Capture the cell that displays the provided text and extract its [X, Y] central coordinate. 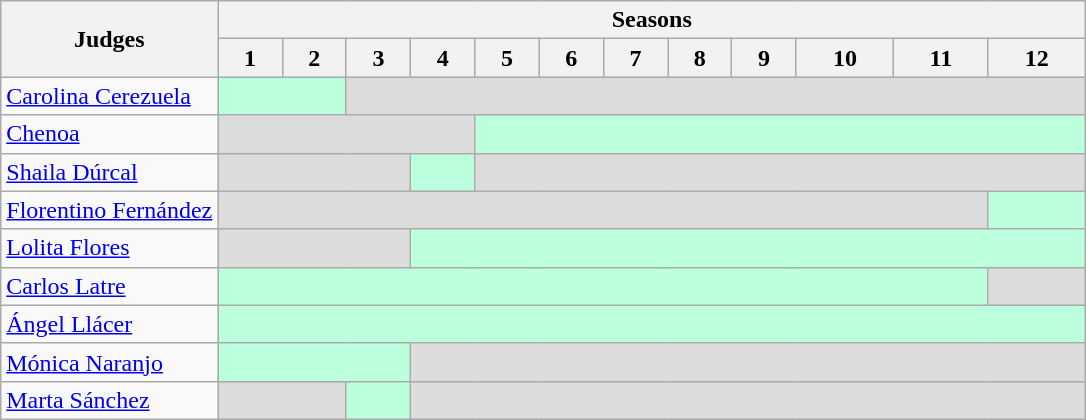
11 [941, 58]
Shaila Dúrcal [110, 172]
3 [378, 58]
Florentino Fernández [110, 210]
4 [443, 58]
10 [845, 58]
Seasons [652, 20]
6 [571, 58]
Chenoa [110, 134]
8 [700, 58]
Lolita Flores [110, 248]
Judges [110, 39]
9 [764, 58]
Carolina Cerezuela [110, 96]
Mónica Naranjo [110, 362]
5 [507, 58]
2 [314, 58]
7 [635, 58]
1 [250, 58]
12 [1037, 58]
Ángel Llácer [110, 324]
Marta Sánchez [110, 400]
Carlos Latre [110, 286]
